Detect which cell encompasses the target text, then output its (X, Y) center coordinate. 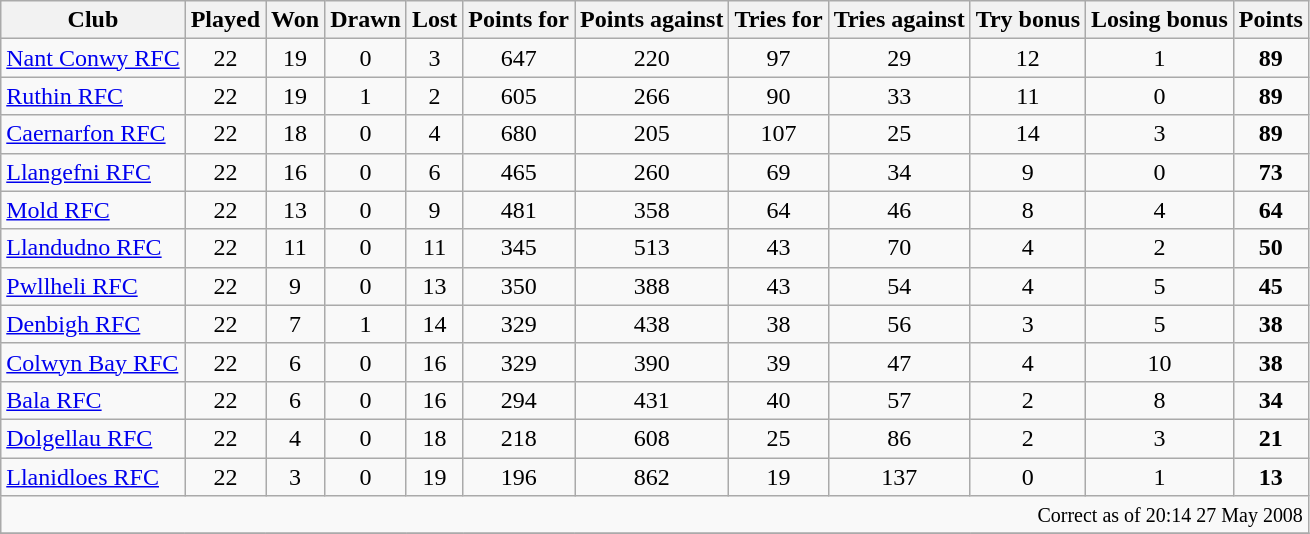
358 (652, 210)
97 (778, 58)
47 (899, 362)
Lost (434, 20)
481 (519, 210)
33 (899, 96)
608 (652, 438)
29 (899, 58)
680 (519, 134)
196 (519, 477)
Mold RFC (93, 210)
86 (899, 438)
Llandudno RFC (93, 248)
260 (652, 172)
69 (778, 172)
57 (899, 400)
Drawn (366, 20)
46 (899, 210)
647 (519, 58)
Caernarfon RFC (93, 134)
388 (652, 286)
54 (899, 286)
218 (519, 438)
40 (778, 400)
Tries against (899, 20)
90 (778, 96)
862 (652, 477)
266 (652, 96)
390 (652, 362)
605 (519, 96)
220 (652, 58)
45 (1270, 286)
10 (1160, 362)
Won (296, 20)
345 (519, 248)
70 (899, 248)
Tries for (778, 20)
50 (1270, 248)
Ruthin RFC (93, 96)
Nant Conwy RFC (93, 58)
Denbigh RFC (93, 324)
Llanidloes RFC (93, 477)
56 (899, 324)
Played (225, 20)
350 (519, 286)
7 (296, 324)
Points (1270, 20)
Pwllheli RFC (93, 286)
Try bonus (1028, 20)
Bala RFC (93, 400)
Points against (652, 20)
Club (93, 20)
Dolgellau RFC (93, 438)
73 (1270, 172)
Correct as of 20:14 27 May 2008 (655, 515)
107 (778, 134)
205 (652, 134)
Llangefni RFC (93, 172)
431 (652, 400)
438 (652, 324)
39 (778, 362)
Points for (519, 20)
21 (1270, 438)
465 (519, 172)
513 (652, 248)
Colwyn Bay RFC (93, 362)
294 (519, 400)
137 (899, 477)
Losing bonus (1160, 20)
12 (1028, 58)
